Capture the cell that displays the provided text and extract its (x, y) central coordinate. 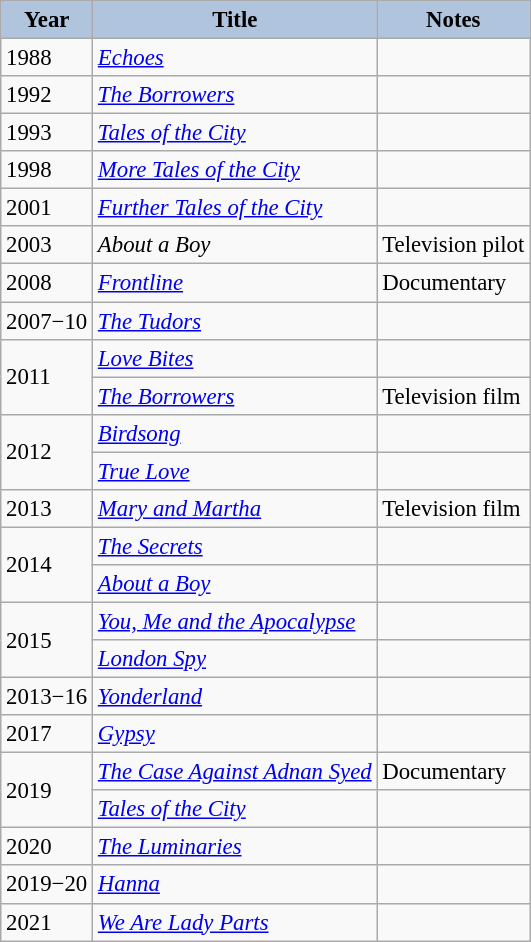
Echoes (235, 58)
Yonderland (235, 697)
The Luminaries (235, 847)
Television pilot (454, 245)
2019−20 (47, 885)
1988 (47, 58)
1998 (47, 170)
Frontline (235, 283)
The Secrets (235, 546)
Mary and Martha (235, 509)
You, Me and the Apocalypse (235, 621)
2001 (47, 208)
2017 (47, 734)
2007−10 (47, 321)
True Love (235, 471)
1992 (47, 95)
2020 (47, 847)
Title (235, 20)
2003 (47, 245)
2019 (47, 790)
Year (47, 20)
More Tales of the City (235, 170)
2011 (47, 376)
2008 (47, 283)
2012 (47, 452)
Further Tales of the City (235, 208)
Notes (454, 20)
The Tudors (235, 321)
We Are Lady Parts (235, 922)
Gypsy (235, 734)
2015 (47, 640)
London Spy (235, 659)
1993 (47, 133)
The Case Against Adnan Syed (235, 772)
Love Bites (235, 358)
Hanna (235, 885)
2013−16 (47, 697)
Birdsong (235, 433)
2014 (47, 564)
2013 (47, 509)
2021 (47, 922)
